Locate the cell with the specified text and output its (X, Y) center coordinate. 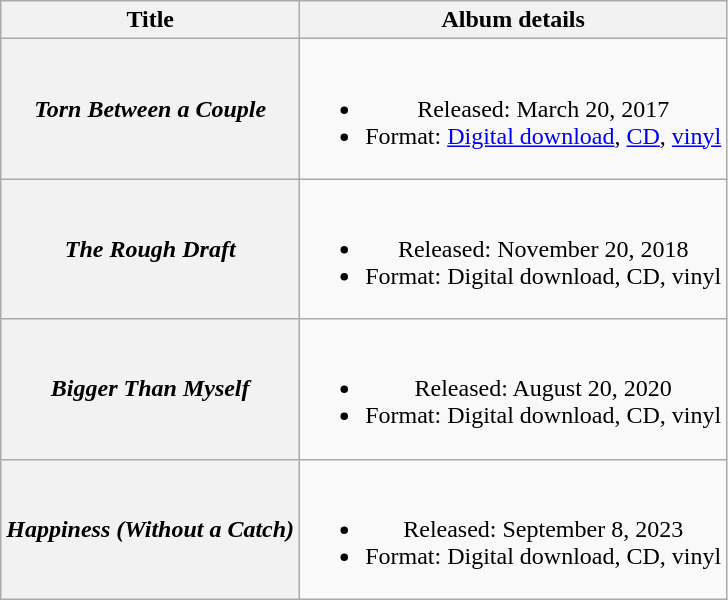
Happiness (Without a Catch) (150, 529)
The Rough Draft (150, 249)
Title (150, 20)
Bigger Than Myself (150, 389)
Album details (514, 20)
Released: March 20, 2017Format: Digital download, CD, vinyl (514, 109)
Released: November 20, 2018Format: Digital download, CD, vinyl (514, 249)
Released: September 8, 2023Format: Digital download, CD, vinyl (514, 529)
Torn Between a Couple (150, 109)
Released: August 20, 2020Format: Digital download, CD, vinyl (514, 389)
